Identify which cell holds the provided text, then report its [X, Y] central coordinate. 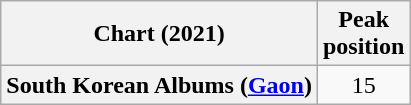
15 [363, 85]
South Korean Albums (Gaon) [160, 85]
Chart (2021) [160, 34]
Peakposition [363, 34]
